Identify which cell holds the provided text, then report its (X, Y) central coordinate. 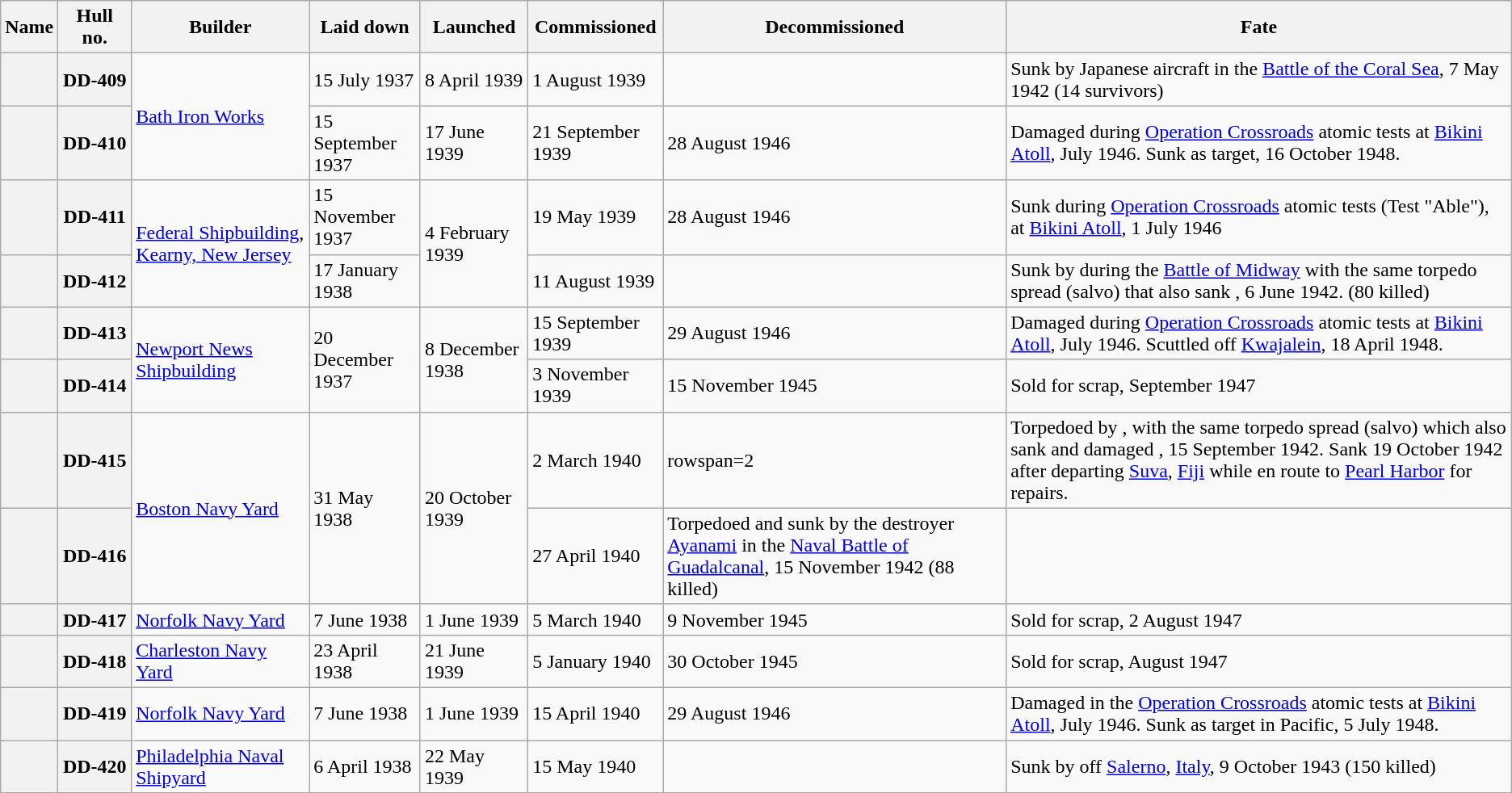
19 May 1939 (596, 217)
5 January 1940 (596, 661)
Sold for scrap, August 1947 (1259, 661)
DD-411 (95, 217)
20 October 1939 (473, 508)
27 April 1940 (596, 556)
Sunk by Japanese aircraft in the Battle of the Coral Sea, 7 May 1942 (14 survivors) (1259, 79)
Fate (1259, 27)
15 November 1945 (835, 386)
9 November 1945 (835, 619)
Federal Shipbuilding, Kearny, New Jersey (220, 244)
15 May 1940 (596, 766)
Launched (473, 27)
Bath Iron Works (220, 116)
1 August 1939 (596, 79)
Sunk by during the Battle of Midway with the same torpedo spread (salvo) that also sank , 6 June 1942. (80 killed) (1259, 281)
17 June 1939 (473, 143)
15 April 1940 (596, 714)
DD-416 (95, 556)
Laid down (365, 27)
Commissioned (596, 27)
Hull no. (95, 27)
Name (29, 27)
Boston Navy Yard (220, 508)
DD-417 (95, 619)
DD-415 (95, 460)
Decommissioned (835, 27)
DD-412 (95, 281)
Newport News Shipbuilding (220, 359)
Damaged during Operation Crossroads atomic tests at Bikini Atoll, July 1946. Scuttled off Kwajalein, 18 April 1948. (1259, 333)
8 December 1938 (473, 359)
Torpedoed and sunk by the destroyer Ayanami in the Naval Battle of Guadalcanal, 15 November 1942 (88 killed) (835, 556)
3 November 1939 (596, 386)
15 September 1937 (365, 143)
rowspan=2 (835, 460)
2 March 1940 (596, 460)
Sold for scrap, September 1947 (1259, 386)
DD-419 (95, 714)
Philadelphia Naval Shipyard (220, 766)
Builder (220, 27)
4 February 1939 (473, 244)
21 September 1939 (596, 143)
Damaged during Operation Crossroads atomic tests at Bikini Atoll, July 1946. Sunk as target, 16 October 1948. (1259, 143)
30 October 1945 (835, 661)
Damaged in the Operation Crossroads atomic tests at Bikini Atoll, July 1946. Sunk as target in Pacific, 5 July 1948. (1259, 714)
21 June 1939 (473, 661)
Sold for scrap, 2 August 1947 (1259, 619)
17 January 1938 (365, 281)
DD-409 (95, 79)
DD-418 (95, 661)
15 July 1937 (365, 79)
6 April 1938 (365, 766)
DD-410 (95, 143)
20 December 1937 (365, 359)
23 April 1938 (365, 661)
31 May 1938 (365, 508)
Charleston Navy Yard (220, 661)
15 September 1939 (596, 333)
DD-420 (95, 766)
11 August 1939 (596, 281)
15 November 1937 (365, 217)
5 March 1940 (596, 619)
Sunk by off Salerno, Italy, 9 October 1943 (150 killed) (1259, 766)
DD-413 (95, 333)
Sunk during Operation Crossroads atomic tests (Test "Able"), at Bikini Atoll, 1 July 1946 (1259, 217)
8 April 1939 (473, 79)
DD-414 (95, 386)
22 May 1939 (473, 766)
